From the cell containing the given text, extract its center point as [x, y] coordinate. 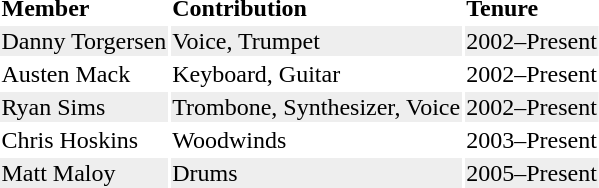
Chris Hoskins [84, 140]
2003–Present [532, 140]
Voice, Trumpet [316, 41]
Trombone, Synthesizer, Voice [316, 107]
Drums [316, 173]
Austen Mack [84, 74]
Woodwinds [316, 140]
2005–Present [532, 173]
Ryan Sims [84, 107]
Matt Maloy [84, 173]
Danny Torgersen [84, 41]
Keyboard, Guitar [316, 74]
